Detect which cell encompasses the target text, then output its (x, y) center coordinate. 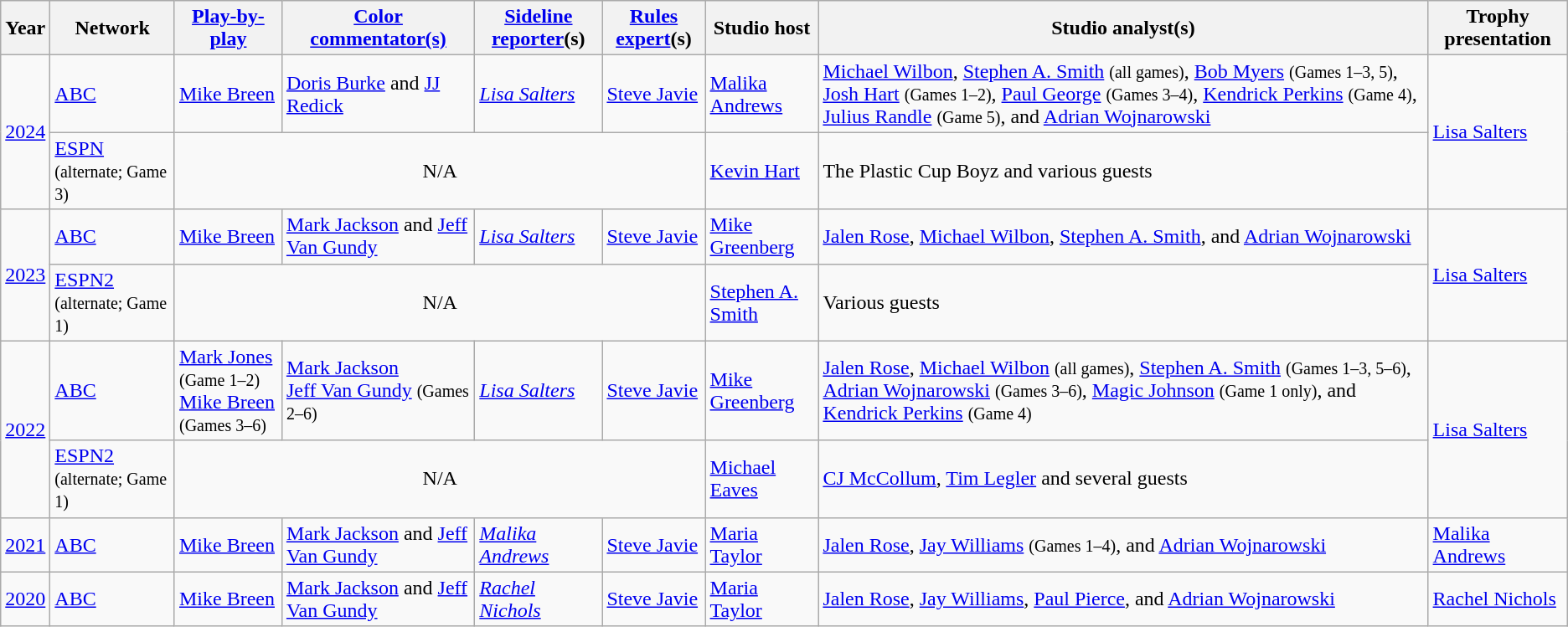
Play-by-play (228, 28)
Studio analyst(s) (1123, 28)
CJ McCollum, Tim Legler and several guests (1123, 479)
Jalen Rose, Jay Williams, Paul Pierce, and Adrian Wojnarowski (1123, 599)
Mark JacksonJeff Van Gundy (Games 2–6) (378, 390)
Various guests (1123, 302)
ESPN (alternate; Game 3) (112, 171)
2023 (25, 275)
Mark Jones (Game 1–2)Mike Breen (Games 3–6) (228, 390)
Jalen Rose, Michael Wilbon, Stephen A. Smith, and Adrian Wojnarowski (1123, 236)
2024 (25, 132)
Studio host (762, 28)
2021 (25, 544)
Doris Burke and JJ Redick (378, 94)
Sideline reporter(s) (539, 28)
The Plastic Cup Boyz and various guests (1123, 171)
Jalen Rose, Jay Williams (Games 1–4), and Adrian Wojnarowski (1123, 544)
Kevin Hart (762, 171)
2020 (25, 599)
Rules expert(s) (653, 28)
Michael Eaves (762, 479)
Trophy presentation (1498, 28)
Year (25, 28)
Color commentator(s) (378, 28)
2022 (25, 429)
Network (112, 28)
Stephen A. Smith (762, 302)
